Search for the cell housing the specified text and yield its [x, y] center coordinate. 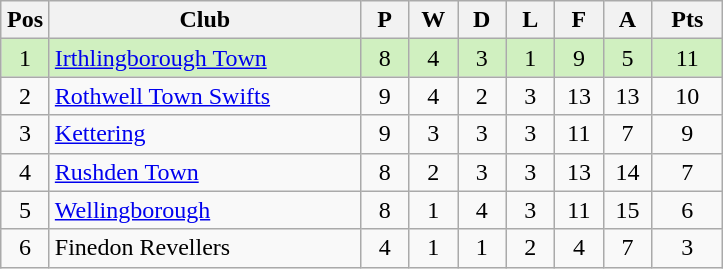
10 [688, 96]
Wellingborough [204, 210]
L [530, 20]
Rushden Town [204, 172]
A [628, 20]
Pts [688, 20]
Pos [26, 20]
D [482, 20]
Kettering [204, 134]
Club [204, 20]
15 [628, 210]
W [434, 20]
14 [628, 172]
Finedon Revellers [204, 248]
P [384, 20]
F [580, 20]
Irthlingborough Town [204, 58]
Rothwell Town Swifts [204, 96]
